Output the [x, y] coordinate of the center of the cell containing the given text.  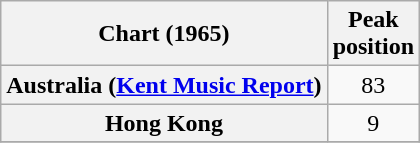
9 [373, 123]
Australia (Kent Music Report) [164, 85]
Chart (1965) [164, 34]
Hong Kong [164, 123]
83 [373, 85]
Peakposition [373, 34]
